For the text-containing cell, return its midpoint in [X, Y] coordinate format. 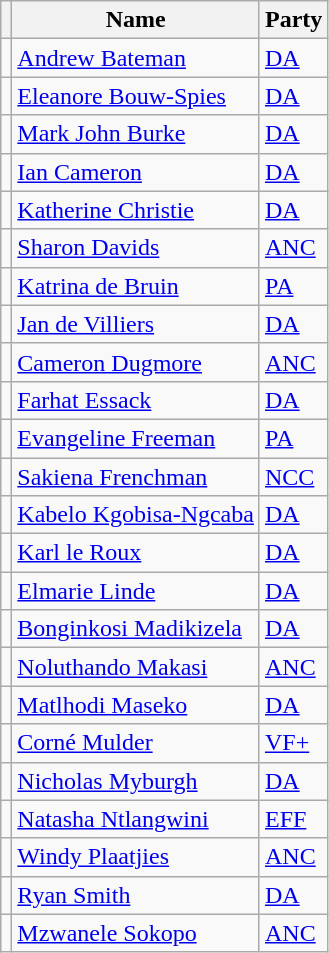
Andrew Bateman [136, 58]
Bonginkosi Madikizela [136, 629]
Kabelo Kgobisa-Ngcaba [136, 515]
Farhat Essack [136, 400]
Cameron Dugmore [136, 362]
Corné Mulder [136, 743]
Karl le Roux [136, 553]
Party [293, 20]
Eleanore Bouw-Spies [136, 96]
Jan de Villiers [136, 324]
Sakiena Frenchman [136, 477]
EFF [293, 819]
Sharon Davids [136, 248]
Evangeline Freeman [136, 438]
NCC [293, 477]
Natasha Ntlangwini [136, 819]
Noluthando Makasi [136, 667]
Katrina de Bruin [136, 286]
Nicholas Myburgh [136, 781]
Windy Plaatjies [136, 857]
Mark John Burke [136, 134]
VF+ [293, 743]
Ian Cameron [136, 172]
Name [136, 20]
Katherine Christie [136, 210]
Ryan Smith [136, 895]
Matlhodi Maseko [136, 705]
Mzwanele Sokopo [136, 933]
Elmarie Linde [136, 591]
